Extract the (X, Y) coordinate from the center of the cell holding the provided text.  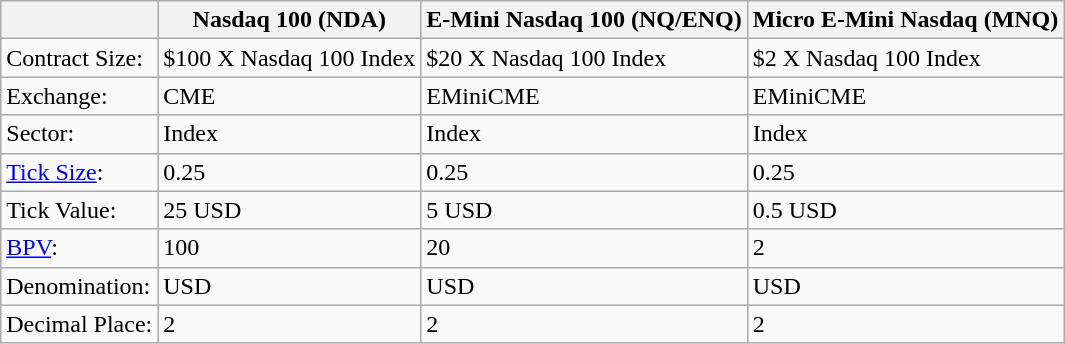
Denomination: (80, 286)
0.5 USD (906, 210)
Nasdaq 100 (NDA) (290, 20)
Micro E-Mini Nasdaq (MNQ) (906, 20)
20 (584, 248)
$20 X Nasdaq 100 Index (584, 58)
BPV: (80, 248)
Sector: (80, 134)
E-Mini Nasdaq 100 (NQ/ENQ) (584, 20)
100 (290, 248)
5 USD (584, 210)
$100 X Nasdaq 100 Index (290, 58)
Exchange: (80, 96)
Tick Size: (80, 172)
Contract Size: (80, 58)
25 USD (290, 210)
$2 X Nasdaq 100 Index (906, 58)
Tick Value: (80, 210)
CME (290, 96)
Decimal Place: (80, 324)
